Search for the cell housing the specified text and yield its [x, y] center coordinate. 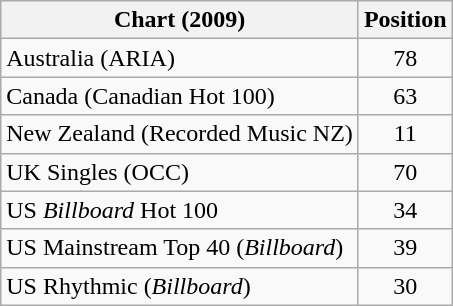
78 [405, 58]
34 [405, 210]
70 [405, 172]
US Rhythmic (Billboard) [180, 286]
US Billboard Hot 100 [180, 210]
UK Singles (OCC) [180, 172]
New Zealand (Recorded Music NZ) [180, 134]
30 [405, 286]
Canada (Canadian Hot 100) [180, 96]
Australia (ARIA) [180, 58]
Position [405, 20]
63 [405, 96]
11 [405, 134]
39 [405, 248]
US Mainstream Top 40 (Billboard) [180, 248]
Chart (2009) [180, 20]
